Extract the (X, Y) coordinate from the center of the cell holding the provided text.  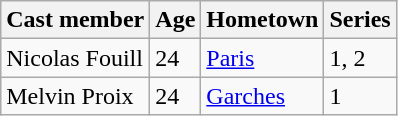
Garches (262, 96)
Paris (262, 58)
1 (360, 96)
Melvin Proix (76, 96)
Cast member (76, 20)
1, 2 (360, 58)
Series (360, 20)
Hometown (262, 20)
Nicolas Fouill (76, 58)
Age (176, 20)
